Locate the cell with the specified text and output its (x, y) center coordinate. 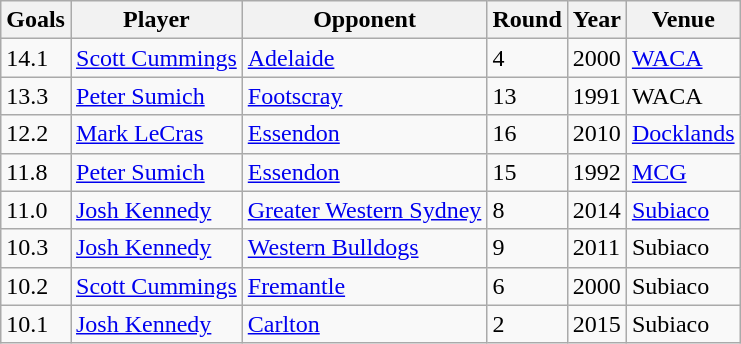
6 (527, 286)
15 (527, 172)
2011 (596, 248)
Goals (36, 20)
8 (527, 210)
Mark LeCras (156, 134)
1992 (596, 172)
Player (156, 20)
2010 (596, 134)
2015 (596, 324)
Western Bulldogs (364, 248)
Venue (683, 20)
MCG (683, 172)
Carlton (364, 324)
Fremantle (364, 286)
11.8 (36, 172)
Greater Western Sydney (364, 210)
1991 (596, 96)
13 (527, 96)
Adelaide (364, 58)
13.3 (36, 96)
14.1 (36, 58)
9 (527, 248)
Round (527, 20)
2014 (596, 210)
Docklands (683, 134)
10.2 (36, 286)
10.1 (36, 324)
11.0 (36, 210)
4 (527, 58)
2 (527, 324)
Opponent (364, 20)
Year (596, 20)
10.3 (36, 248)
Footscray (364, 96)
16 (527, 134)
12.2 (36, 134)
